Pinpoint the cell where the given text exists, returning its [X, Y] midpoint coordinate. 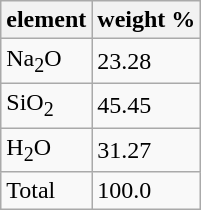
31.27 [146, 150]
Total [46, 191]
23.28 [146, 61]
element [46, 20]
SiO2 [46, 105]
Na2O [46, 61]
H2O [46, 150]
weight % [146, 20]
100.0 [146, 191]
45.45 [146, 105]
